Capture the cell that displays the provided text and extract its [X, Y] central coordinate. 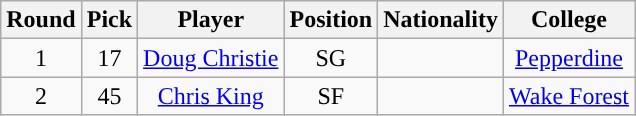
SF [331, 96]
Pick [109, 20]
Chris King [211, 96]
45 [109, 96]
SG [331, 58]
Position [331, 20]
Wake Forest [568, 96]
17 [109, 58]
1 [41, 58]
2 [41, 96]
Doug Christie [211, 58]
Nationality [441, 20]
Player [211, 20]
Pepperdine [568, 58]
College [568, 20]
Round [41, 20]
